Locate the cell with the specified text and output its (x, y) center coordinate. 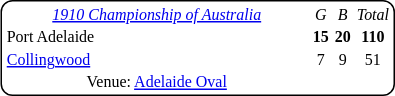
110 (372, 37)
20 (342, 37)
Port Adelaide (156, 37)
G (320, 14)
15 (320, 37)
51 (372, 60)
9 (342, 60)
Total (372, 14)
1910 Championship of Australia (156, 14)
Venue: Adelaide Oval (156, 82)
B (342, 14)
7 (320, 60)
Collingwood (156, 60)
